Pinpoint the cell where the given text exists, returning its [x, y] midpoint coordinate. 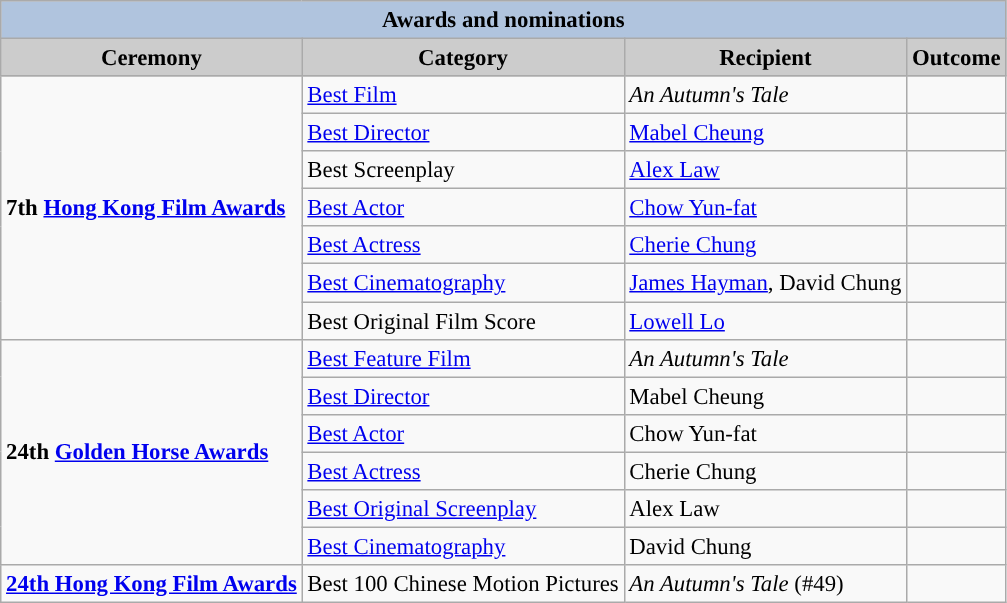
David Chung [766, 546]
Awards and nominations [504, 20]
Recipient [766, 58]
Best Original Screenplay [463, 509]
An Autumn's Tale (#49) [766, 584]
Lowell Lo [766, 321]
Best Film [463, 95]
24th Golden Horse Awards [152, 452]
Best 100 Chinese Motion Pictures [463, 584]
7th Hong Kong Film Awards [152, 208]
Best Screenplay [463, 170]
24th Hong Kong Film Awards [152, 584]
Best Feature Film [463, 358]
Best Original Film Score [463, 321]
Category [463, 58]
Outcome [956, 58]
James Hayman, David Chung [766, 283]
Ceremony [152, 58]
